Locate the cell with the specified text and output its (x, y) center coordinate. 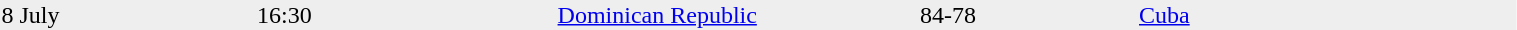
16:30 (285, 15)
Cuba (1328, 15)
8 July (95, 15)
84-78 (948, 15)
Dominican Republic (568, 15)
